Extract the [x, y] coordinate from the center of the cell holding the provided text.  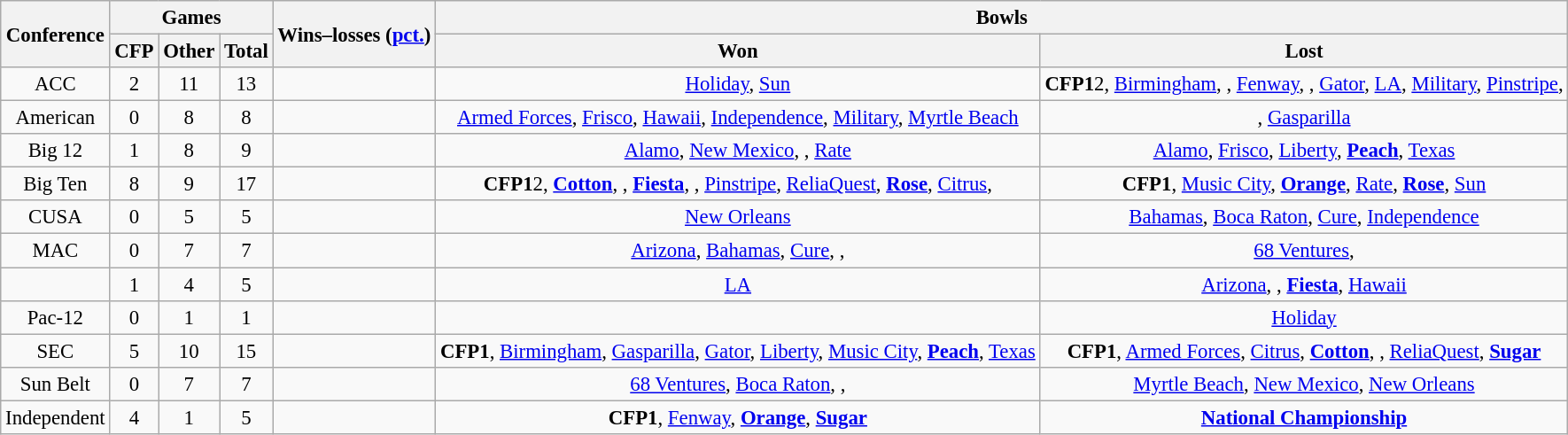
Big 12 [55, 151]
68 Ventures, [1304, 251]
New Orleans [738, 217]
Arizona, , Fiesta, Hawaii [1304, 284]
17 [246, 184]
CFP12, Cotton, , Fiesta, , Pinstripe, ReliaQuest, Rose, Citrus, [738, 184]
LA [738, 284]
Total [246, 51]
68 Ventures, Boca Raton, , [738, 384]
Wins–losses (pct.) [354, 34]
Games [191, 18]
Bowls [1002, 18]
Independent [55, 417]
Conference [55, 34]
Holiday, Sun [738, 84]
National Championship [1304, 417]
Lost [1304, 51]
11 [190, 84]
2 [135, 84]
Alamo, New Mexico, , Rate [738, 151]
SEC [55, 351]
10 [190, 351]
CUSA [55, 217]
CFP [135, 51]
Other [190, 51]
MAC [55, 251]
15 [246, 351]
Armed Forces, Frisco, Hawaii, Independence, Military, Myrtle Beach [738, 118]
Myrtle Beach, New Mexico, New Orleans [1304, 384]
Arizona, Bahamas, Cure, , [738, 251]
, Gasparilla [1304, 118]
Holiday [1304, 317]
Alamo, Frisco, Liberty, Peach, Texas [1304, 151]
Pac-12 [55, 317]
ACC [55, 84]
CFP1, Armed Forces, Citrus, Cotton, , ReliaQuest, Sugar [1304, 351]
Won [738, 51]
CFP1, Fenway, Orange, Sugar [738, 417]
CFP1, Music City, Orange, Rate, Rose, Sun [1304, 184]
Big Ten [55, 184]
Bahamas, Boca Raton, Cure, Independence [1304, 217]
American [55, 118]
CFP12, Birmingham, , Fenway, , Gator, LA, Military, Pinstripe, [1304, 84]
CFP1, Birmingham, Gasparilla, Gator, Liberty, Music City, Peach, Texas [738, 351]
Sun Belt [55, 384]
13 [246, 84]
